Pinpoint the cell where the given text exists, returning its [x, y] midpoint coordinate. 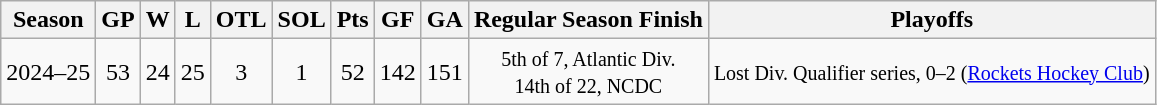
3 [241, 72]
53 [118, 72]
Pts [352, 20]
25 [192, 72]
GF [398, 20]
142 [398, 72]
Lost Div. Qualifier series, 0–2 (Rockets Hockey Club) [932, 72]
52 [352, 72]
W [158, 20]
GP [118, 20]
5th of 7, Atlantic Div.14th of 22, NCDC [588, 72]
GA [444, 20]
OTL [241, 20]
24 [158, 72]
2024–25 [48, 72]
151 [444, 72]
1 [302, 72]
Season [48, 20]
Playoffs [932, 20]
L [192, 20]
Regular Season Finish [588, 20]
SOL [302, 20]
